Scan for the cell matching the given text and deliver its [X, Y] coordinate at center. 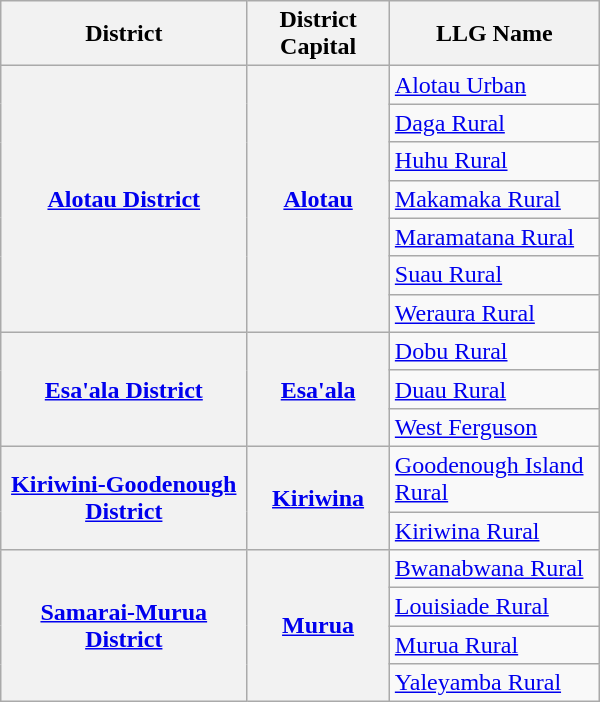
Louisiade Rural [494, 607]
Suau Rural [494, 275]
Murua [318, 626]
LLG Name [494, 34]
Duau Rural [494, 389]
West Ferguson [494, 427]
Kiriwini-Goodenough District [124, 498]
Kiriwina [318, 498]
Kiriwina Rural [494, 531]
Alotau Urban [494, 85]
Murua Rural [494, 645]
Alotau [318, 199]
Bwanabwana Rural [494, 569]
Weraura Rural [494, 313]
Esa'ala District [124, 389]
Maramatana Rural [494, 237]
Daga Rural [494, 123]
Samarai-Murua District [124, 626]
District [124, 34]
Dobu Rural [494, 351]
Goodenough Island Rural [494, 478]
Alotau District [124, 199]
Huhu Rural [494, 161]
Makamaka Rural [494, 199]
Esa'ala [318, 389]
District Capital [318, 34]
Yaleyamba Rural [494, 683]
